Pinpoint the cell where the given text exists, returning its (x, y) midpoint coordinate. 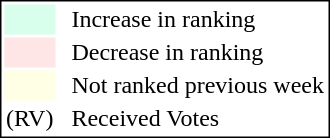
(RV) (29, 119)
Received Votes (198, 119)
Not ranked previous week (198, 85)
Increase in ranking (198, 19)
Decrease in ranking (198, 53)
